From the cell containing the given text, extract its center point as (X, Y) coordinate. 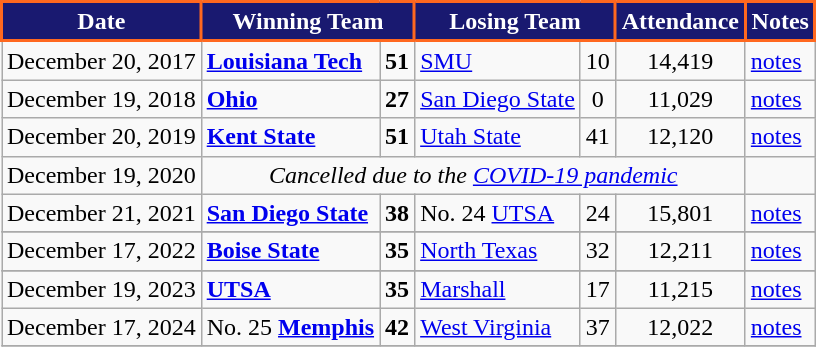
12,211 (680, 251)
December 19, 2018 (102, 99)
Notes (780, 22)
Losing Team (516, 22)
Marshall (498, 289)
24 (598, 213)
Louisiana Tech (290, 60)
15,801 (680, 213)
Date (102, 22)
December 19, 2023 (102, 289)
17 (598, 289)
42 (398, 327)
Winning Team (308, 22)
Kent State (290, 137)
North Texas (498, 251)
December 21, 2021 (102, 213)
38 (398, 213)
37 (598, 327)
December 19, 2020 (102, 175)
11,029 (680, 99)
SMU (498, 60)
10 (598, 60)
December 17, 2024 (102, 327)
Cancelled due to the COVID-19 pandemic (473, 175)
No. 25 Memphis (290, 327)
32 (598, 251)
Boise State (290, 251)
11,215 (680, 289)
27 (398, 99)
41 (598, 137)
Attendance (680, 22)
14,419 (680, 60)
December 20, 2019 (102, 137)
0 (598, 99)
West Virginia (498, 327)
12,120 (680, 137)
December 20, 2017 (102, 60)
No. 24 UTSA (498, 213)
UTSA (290, 289)
December 17, 2022 (102, 251)
Ohio (290, 99)
12,022 (680, 327)
Utah State (498, 137)
